From the cell containing the given text, extract its center point as [X, Y] coordinate. 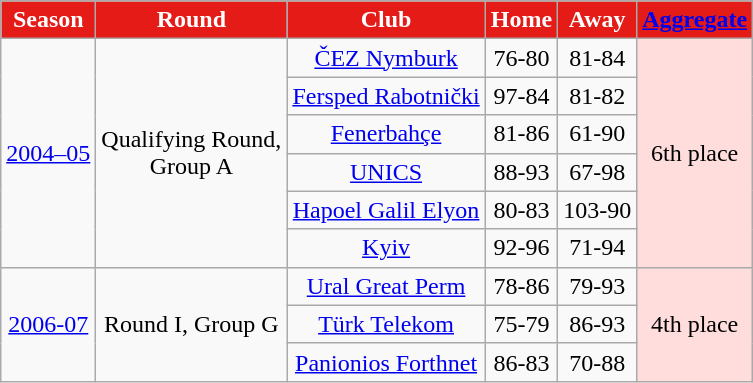
80-83 [521, 210]
97-84 [521, 96]
UNICS [386, 172]
76-80 [521, 58]
78-86 [521, 286]
Kyiv [386, 248]
ČEZ Nymburk [386, 58]
75-79 [521, 324]
2004–05 [48, 153]
Panionios Forthnet [386, 362]
81-82 [598, 96]
79-93 [598, 286]
81-84 [598, 58]
Away [598, 20]
70-88 [598, 362]
Season [48, 20]
6th place [695, 153]
Fenerbahçe [386, 134]
88-93 [521, 172]
61-90 [598, 134]
2006-07 [48, 324]
Fersped Rabotnički [386, 96]
86-83 [521, 362]
Home [521, 20]
67-98 [598, 172]
Türk Telekom [386, 324]
103-90 [598, 210]
81-86 [521, 134]
Aggregate [695, 20]
86-93 [598, 324]
92-96 [521, 248]
4th place [695, 324]
Hapoel Galil Elyon [386, 210]
Round [192, 20]
Round I, Group G [192, 324]
Qualifying Round,Group A [192, 153]
71-94 [598, 248]
Club [386, 20]
Ural Great Perm [386, 286]
